Extract the (x, y) coordinate from the center of the cell holding the provided text.  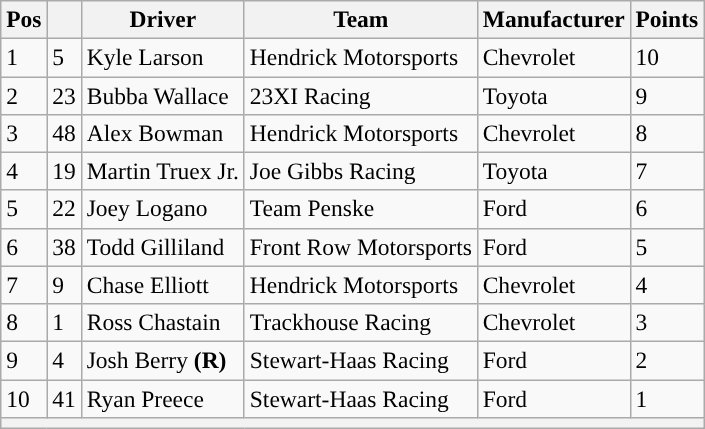
Front Row Motorsports (360, 247)
Points (667, 19)
22 (64, 209)
23XI Racing (360, 95)
Joey Logano (162, 209)
Kyle Larson (162, 57)
Martin Truex Jr. (162, 171)
Alex Bowman (162, 133)
23 (64, 95)
Todd Gilliland (162, 247)
Trackhouse Racing (360, 322)
Ryan Preece (162, 398)
Pos (24, 19)
Chase Elliott (162, 285)
Josh Berry (R) (162, 360)
38 (64, 247)
Bubba Wallace (162, 95)
Team (360, 19)
Team Penske (360, 209)
19 (64, 171)
48 (64, 133)
41 (64, 398)
Joe Gibbs Racing (360, 171)
Ross Chastain (162, 322)
Manufacturer (554, 19)
Driver (162, 19)
